Output the (x, y) coordinate of the center of the cell containing the given text.  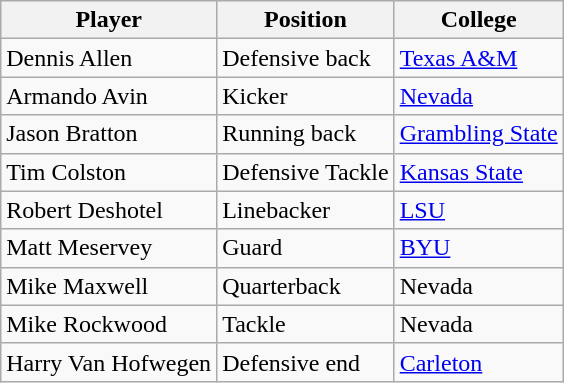
Texas A&M (478, 58)
Robert Deshotel (109, 210)
BYU (478, 248)
Running back (306, 134)
Tim Colston (109, 172)
Defensive end (306, 362)
Grambling State (478, 134)
College (478, 20)
Dennis Allen (109, 58)
Defensive back (306, 58)
Kansas State (478, 172)
Quarterback (306, 286)
Carleton (478, 362)
Harry Van Hofwegen (109, 362)
Jason Bratton (109, 134)
LSU (478, 210)
Position (306, 20)
Tackle (306, 324)
Kicker (306, 96)
Matt Meservey (109, 248)
Armando Avin (109, 96)
Linebacker (306, 210)
Mike Maxwell (109, 286)
Defensive Tackle (306, 172)
Guard (306, 248)
Mike Rockwood (109, 324)
Player (109, 20)
